Locate the cell with the specified text and output its (x, y) center coordinate. 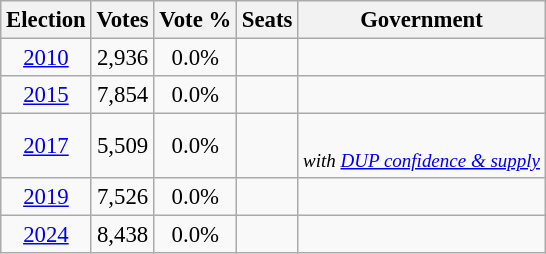
Seats (268, 20)
8,438 (122, 235)
7,526 (122, 197)
2024 (46, 235)
5,509 (122, 146)
2015 (46, 95)
Votes (122, 20)
with DUP confidence & supply (422, 146)
2017 (46, 146)
Vote % (196, 20)
2019 (46, 197)
7,854 (122, 95)
Government (422, 20)
2010 (46, 58)
2,936 (122, 58)
Election (46, 20)
